Pinpoint the cell where the given text exists, returning its (x, y) midpoint coordinate. 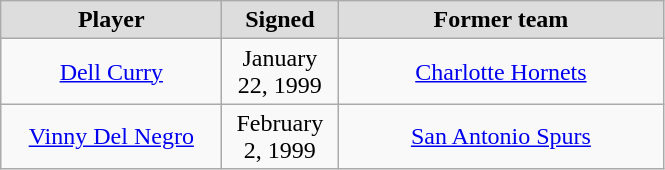
Charlotte Hornets (501, 72)
San Antonio Spurs (501, 136)
February 2, 1999 (280, 136)
Vinny Del Negro (112, 136)
Former team (501, 20)
January 22, 1999 (280, 72)
Dell Curry (112, 72)
Signed (280, 20)
Player (112, 20)
